Scan for the cell matching the given text and deliver its [x, y] coordinate at center. 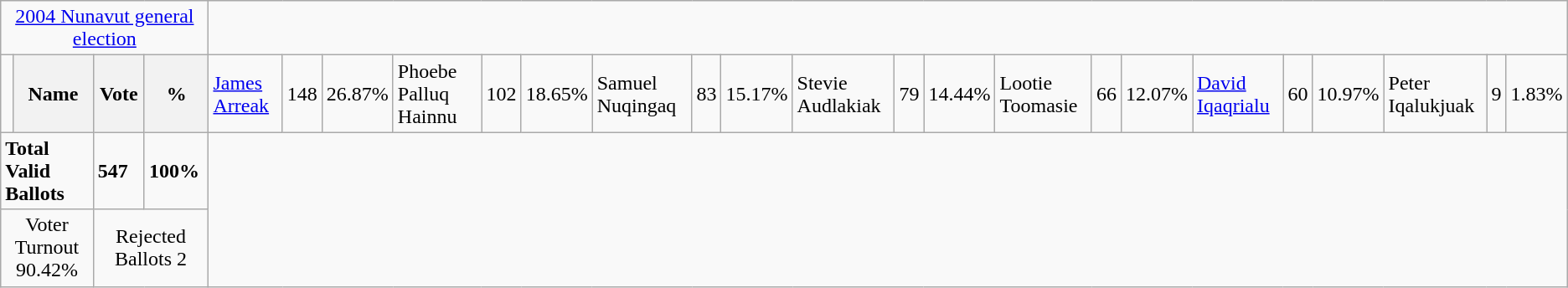
Stevie Audlakiak [843, 94]
100% [176, 171]
Rejected Ballots 2 [151, 248]
David Iqaqrialu [1238, 94]
12.07% [1156, 94]
Samuel Nuqingaq [642, 94]
1.83% [1536, 94]
26.87% [357, 94]
15.17% [757, 94]
60 [1298, 94]
79 [910, 94]
Total Valid Ballots [47, 171]
2004 Nunavut general election [105, 28]
102 [501, 94]
18.65% [556, 94]
Peter Iqalukjuak [1436, 94]
Name [54, 94]
83 [707, 94]
9 [1496, 94]
James Arreak [245, 94]
Vote [119, 94]
Lootie Toomasie [1044, 94]
547 [119, 171]
14.44% [960, 94]
148 [302, 94]
66 [1106, 94]
Voter Turnout 90.42% [47, 248]
10.97% [1349, 94]
% [176, 94]
Phoebe Palluq Hainnu [437, 94]
